For the text-containing cell, return its midpoint in (X, Y) coordinate format. 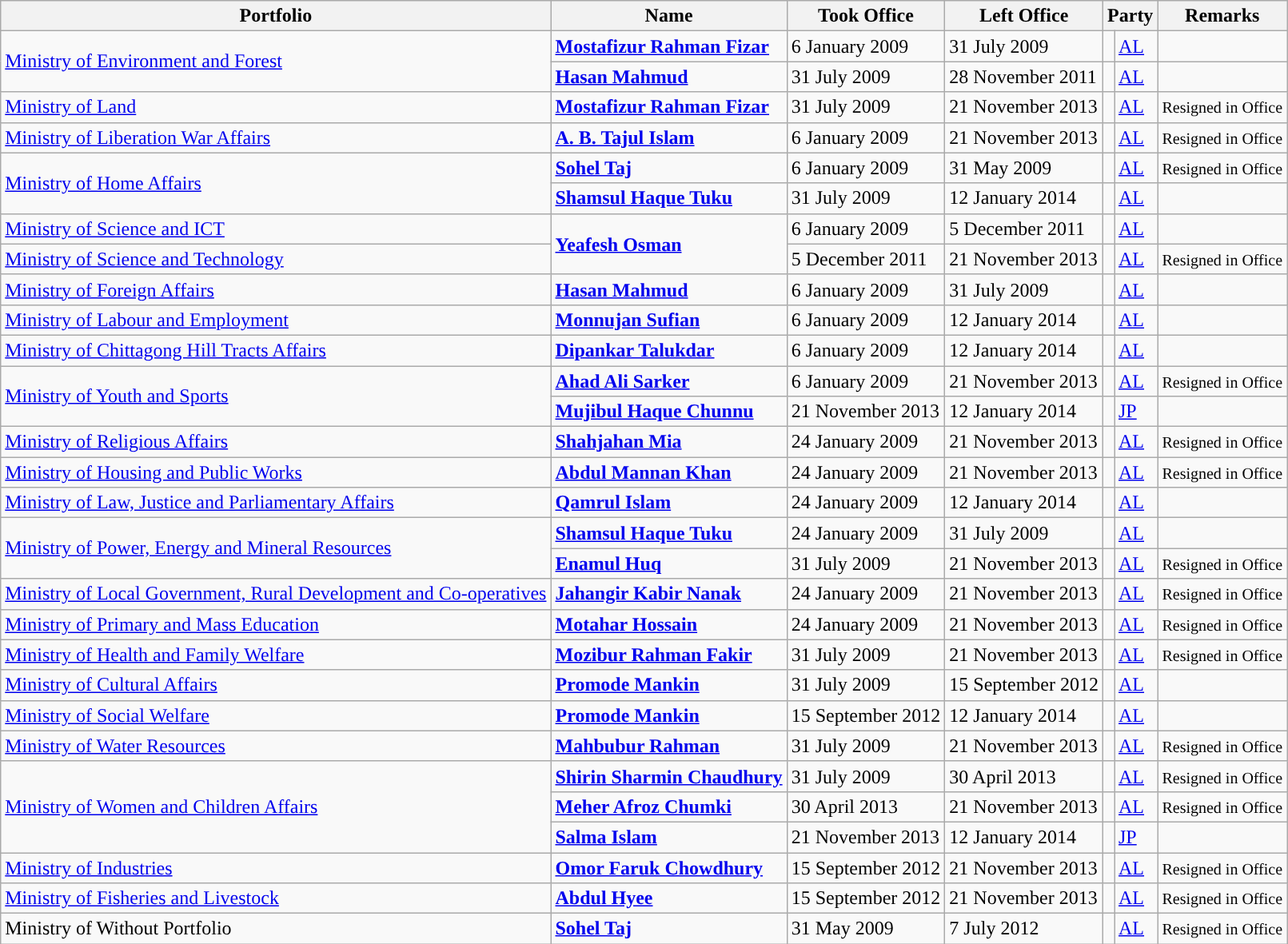
Yeafesh Osman (668, 244)
Ministry of Cultural Affairs (276, 685)
Ministry of Primary and Mass Education (276, 624)
Ministry of Science and ICT (276, 229)
Enamul Huq (668, 564)
Mahbubur Rahman (668, 746)
Left Office (1024, 16)
Ministry of Science and Technology (276, 259)
Ministry of Environment and Forest (276, 62)
Ministry of Religious Affairs (276, 442)
Ministry of Law, Justice and Parliamentary Affairs (276, 503)
Remarks (1222, 16)
Ministry of Home Affairs (276, 183)
Meher Afroz Chumki (668, 807)
28 November 2011 (1024, 77)
Portfolio (276, 16)
Abdul Hyee (668, 898)
Ministry of Water Resources (276, 746)
Ministry of Health and Family Welfare (276, 655)
Mozibur Rahman Fakir (668, 655)
7 July 2012 (1024, 929)
Ministry of Local Government, Rural Development and Co-operatives (276, 594)
Ministry of Industries (276, 867)
Ministry of Liberation War Affairs (276, 137)
Omor Faruk Chowdhury (668, 867)
Dipankar Talukdar (668, 350)
Mujibul Haque Chunnu (668, 412)
Ministry of Youth and Sports (276, 396)
Ahad Ali Sarker (668, 381)
Ministry of Women and Children Affairs (276, 807)
Motahar Hossain (668, 624)
Ministry of Power, Energy and Mineral Resources (276, 548)
Shahjahan Mia (668, 442)
Salma Islam (668, 837)
Ministry of Land (276, 107)
Abdul Mannan Khan (668, 472)
Shirin Sharmin Chaudhury (668, 776)
Ministry of Without Portfolio (276, 929)
Ministry of Housing and Public Works (276, 472)
Ministry of Fisheries and Livestock (276, 898)
Ministry of Labour and Employment (276, 320)
A. B. Tajul Islam (668, 137)
Name (668, 16)
Qamrul Islam (668, 503)
Ministry of Social Welfare (276, 715)
Party (1130, 16)
Took Office (866, 16)
Ministry of Chittagong Hill Tracts Affairs (276, 350)
Ministry of Foreign Affairs (276, 289)
Jahangir Kabir Nanak (668, 594)
Monnujan Sufian (668, 320)
